Identify which cell holds the provided text, then report its (X, Y) central coordinate. 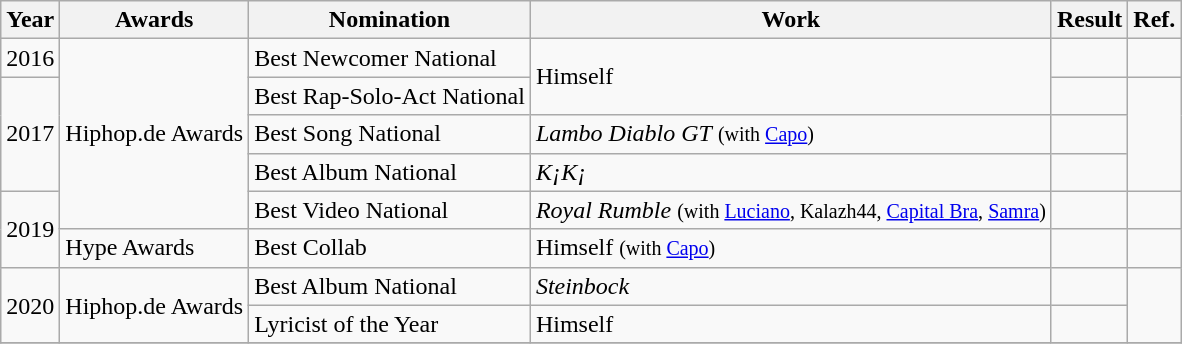
Hype Awards (154, 248)
Lyricist of the Year (390, 324)
Nomination (390, 20)
Royal Rumble (with Luciano, Kalazh44, Capital Bra, Samra) (790, 210)
Best Video National (390, 210)
2017 (30, 134)
K¡K¡ (790, 172)
Ref. (1154, 20)
Lambo Diablo GT (with Capo) (790, 134)
Best Collab (390, 248)
Best Newcomer National (390, 58)
2019 (30, 229)
Work (790, 20)
2016 (30, 58)
Best Rap-Solo-Act National (390, 96)
Steinbock (790, 286)
2020 (30, 305)
Result (1089, 20)
Best Song National (390, 134)
Himself (with Capo) (790, 248)
Awards (154, 20)
Year (30, 20)
